Pinpoint the cell where the given text exists, returning its [x, y] midpoint coordinate. 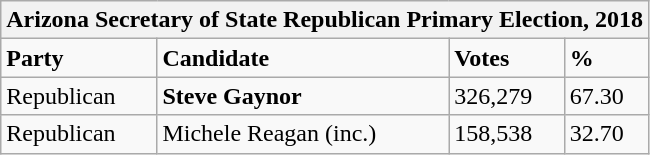
Arizona Secretary of State Republican Primary Election, 2018 [325, 20]
Steve Gaynor [303, 96]
% [606, 58]
158,538 [507, 134]
326,279 [507, 96]
Votes [507, 58]
Michele Reagan (inc.) [303, 134]
32.70 [606, 134]
Candidate [303, 58]
67.30 [606, 96]
Party [79, 58]
